Return [x, y] of the center of cell containing provided text 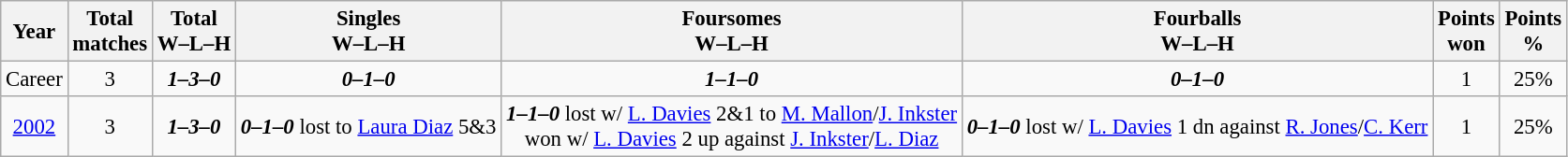
FourballsW–L–H [1197, 32]
Totalmatches [110, 32]
SinglesW–L–H [367, 32]
2002 [34, 127]
FoursomesW–L–H [732, 32]
1–1–0 lost w/ L. Davies 2&1 to M. Mallon/J. Inksterwon w/ L. Davies 2 up against J. Inkster/L. Diaz [732, 127]
0–1–0 lost w/ L. Davies 1 dn against R. Jones/C. Kerr [1197, 127]
Year [34, 32]
Pointswon [1466, 32]
Career [34, 79]
Points% [1533, 32]
1–1–0 [732, 79]
0–1–0 lost to Laura Diaz 5&3 [367, 127]
TotalW–L–H [193, 32]
